Find where the given text appears and provide that cell's center as [X, Y] coordinate. 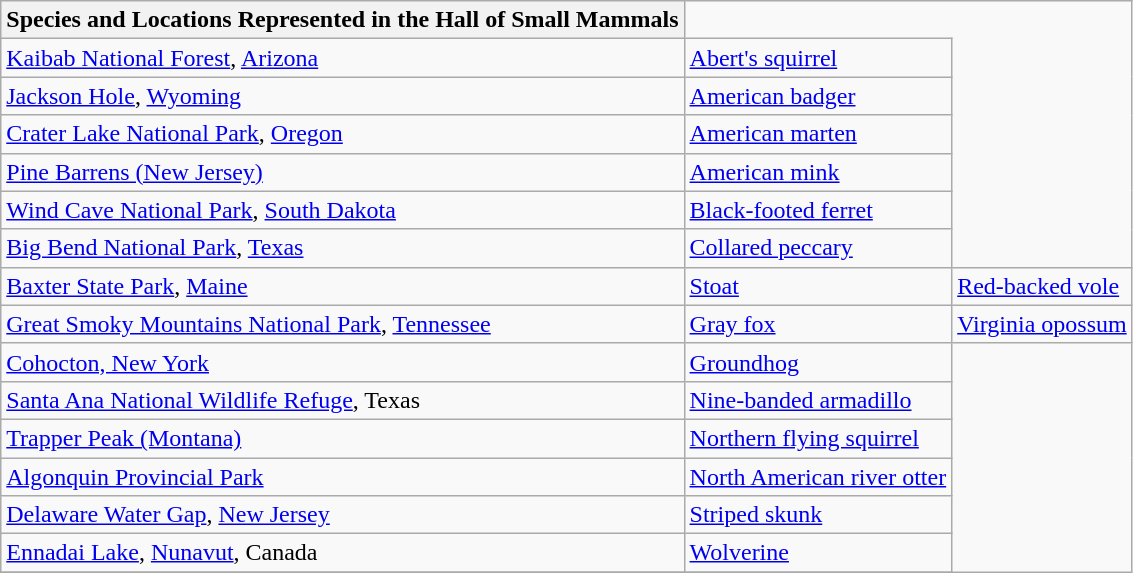
Kaibab National Forest, Arizona [342, 58]
Virginia opossum [1042, 324]
Trapper Peak (Montana) [342, 438]
American mink [818, 172]
Gray fox [818, 324]
North American river otter [818, 477]
Jackson Hole, Wyoming [342, 96]
Northern flying squirrel [818, 438]
Baxter State Park, Maine [342, 286]
Red-backed vole [1042, 286]
Nine-banded armadillo [818, 400]
Abert's squirrel [818, 58]
Wind Cave National Park, South Dakota [342, 210]
Collared peccary [818, 248]
Species and Locations Represented in the Hall of Small Mammals [342, 20]
Striped skunk [818, 515]
American badger [818, 96]
Cohocton, New York [342, 362]
Great Smoky Mountains National Park, Tennessee [342, 324]
Big Bend National Park, Texas [342, 248]
Algonquin Provincial Park [342, 477]
Pine Barrens (New Jersey) [342, 172]
Ennadai Lake, Nunavut, Canada [342, 553]
Delaware Water Gap, New Jersey [342, 515]
Wolverine [818, 553]
Stoat [818, 286]
American marten [818, 134]
Black-footed ferret [818, 210]
Crater Lake National Park, Oregon [342, 134]
Santa Ana National Wildlife Refuge, Texas [342, 400]
Groundhog [818, 362]
